Determine the [x, y] coordinate at the center of the cell enclosing the given text.  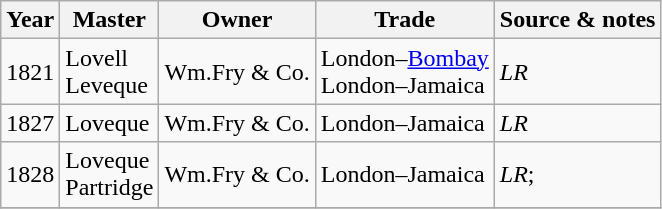
LovellLeveque [110, 72]
Source & notes [578, 20]
Master [110, 20]
LovequePartridge [110, 174]
Trade [404, 20]
Loveque [110, 123]
1821 [30, 72]
LR; [578, 174]
1828 [30, 174]
Year [30, 20]
London–BombayLondon–Jamaica [404, 72]
1827 [30, 123]
Owner [237, 20]
